Determine the [X, Y] coordinate at the center of the cell enclosing the given text.  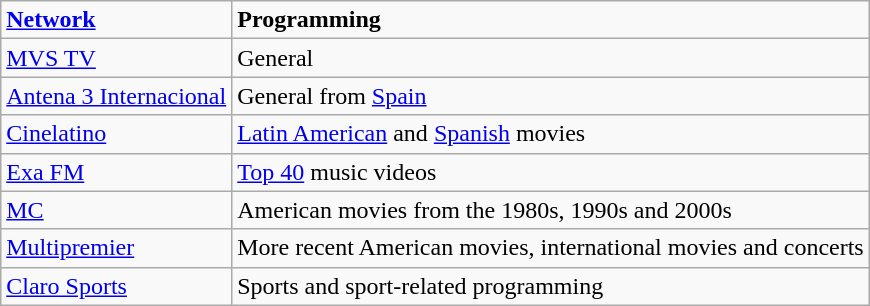
Multipremier [116, 248]
Top 40 music videos [551, 172]
Cinelatino [116, 134]
Network [116, 20]
American movies from the 1980s, 1990s and 2000s [551, 210]
Latin American and Spanish movies [551, 134]
MVS TV [116, 58]
Exa FM [116, 172]
MC [116, 210]
General [551, 58]
Claro Sports [116, 286]
Sports and sport-related programming [551, 286]
General from Spain [551, 96]
More recent American movies, international movies and concerts [551, 248]
Antena 3 Internacional [116, 96]
Programming [551, 20]
